From the cell containing the given text, extract its center point as [x, y] coordinate. 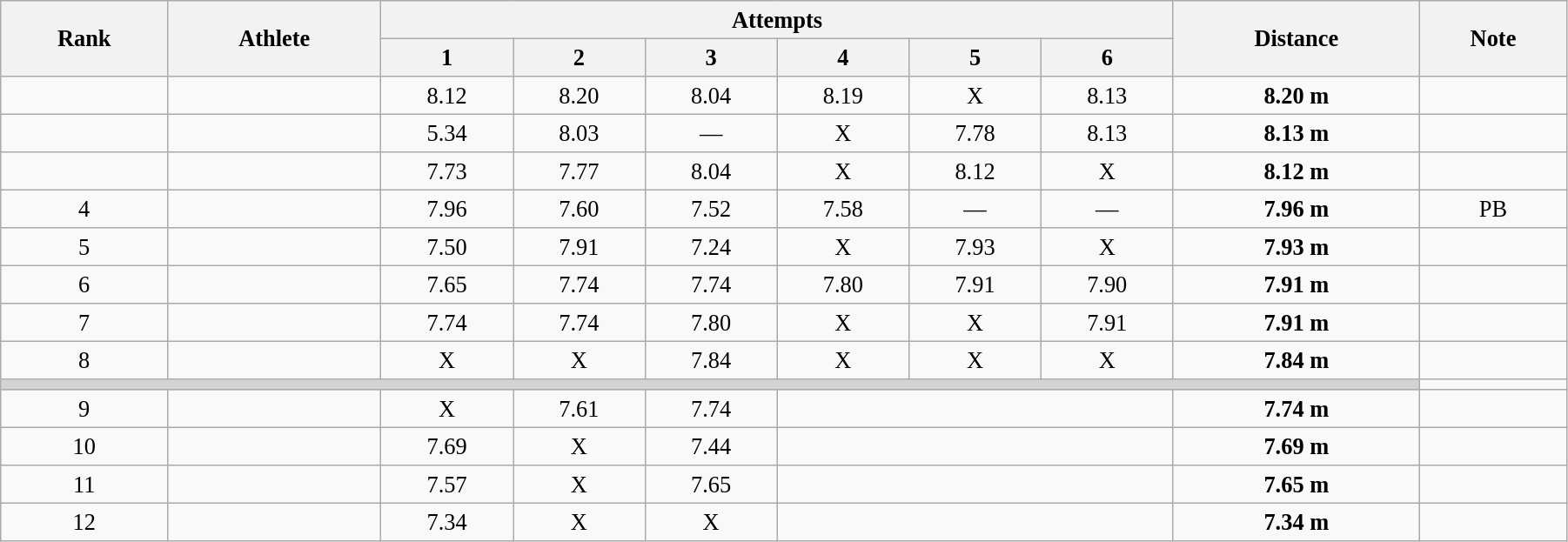
5.34 [447, 133]
7.60 [580, 209]
1 [447, 57]
7 [84, 323]
7.44 [711, 446]
8.20 m [1297, 95]
7.77 [580, 171]
7.58 [843, 209]
7.78 [975, 133]
8.03 [580, 133]
8.20 [580, 95]
7.84 m [1297, 360]
7.24 [711, 247]
PB [1493, 209]
7.57 [447, 485]
7.96 [447, 209]
7.34 m [1297, 522]
7.65 m [1297, 485]
7.50 [447, 247]
Rank [84, 38]
7.73 [447, 171]
7.90 [1107, 284]
7.69 [447, 446]
8.12 m [1297, 171]
Athlete [275, 38]
7.34 [447, 522]
12 [84, 522]
9 [84, 409]
3 [711, 57]
Note [1493, 38]
2 [580, 57]
8 [84, 360]
7.52 [711, 209]
7.69 m [1297, 446]
7.93 m [1297, 247]
7.74 m [1297, 409]
8.19 [843, 95]
11 [84, 485]
Attempts [777, 19]
8.13 m [1297, 133]
7.93 [975, 247]
7.61 [580, 409]
7.96 m [1297, 209]
10 [84, 446]
Distance [1297, 38]
7.84 [711, 360]
